Return [X, Y] of the center of cell containing provided text 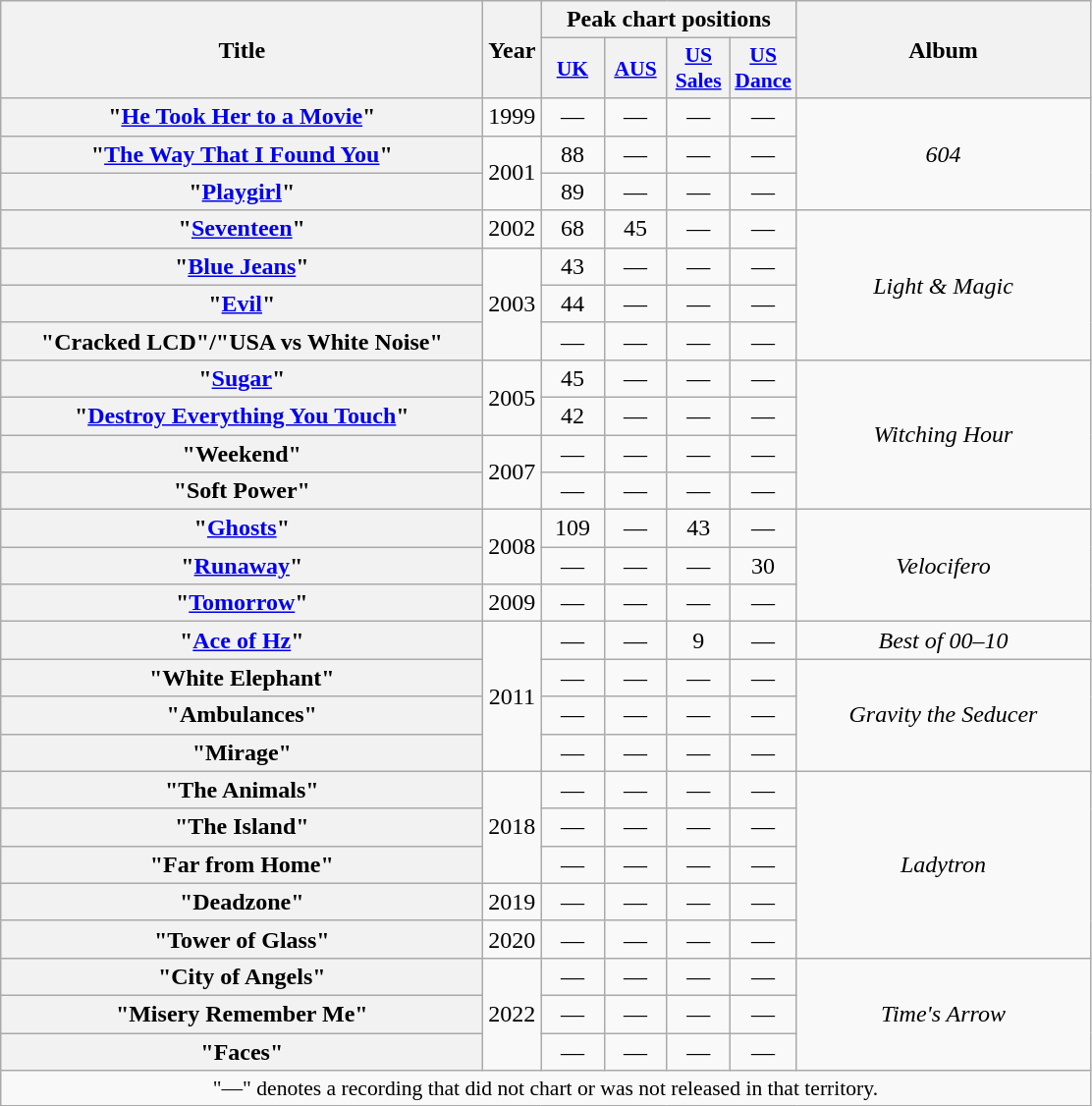
2003 [513, 304]
Ladytron [943, 864]
"—" denotes a recording that did not chart or was not released in that territory. [546, 1088]
2001 [513, 173]
Gravity the Seducer [943, 715]
AUS [635, 69]
"Weekend" [242, 453]
"Tomorrow" [242, 603]
"Destroy Everything You Touch" [242, 415]
44 [573, 304]
"Seventeen" [242, 229]
109 [573, 528]
2019 [513, 902]
"Blue Jeans" [242, 266]
UK [573, 69]
2002 [513, 229]
Album [943, 49]
2011 [513, 696]
"Playgirl" [242, 192]
"Mirage" [242, 752]
Year [513, 49]
604 [943, 154]
"Sugar" [242, 378]
"The Animals" [242, 790]
1999 [513, 117]
"Cracked LCD"/"USA vs White Noise" [242, 341]
"City of Angels" [242, 976]
USSales [698, 69]
2018 [513, 827]
2022 [513, 1014]
9 [698, 640]
"Ambulances" [242, 715]
68 [573, 229]
"He Took Her to a Movie" [242, 117]
"Runaway" [242, 566]
Witching Hour [943, 434]
"Ace of Hz" [242, 640]
Title [242, 49]
2009 [513, 603]
2005 [513, 397]
"Evil" [242, 304]
"The Way That I Found You" [242, 154]
"Tower of Glass" [242, 939]
Time's Arrow [943, 1014]
2008 [513, 547]
USDance [763, 69]
89 [573, 192]
"Deadzone" [242, 902]
Velocifero [943, 566]
"White Elephant" [242, 678]
"The Island" [242, 827]
Light & Magic [943, 285]
42 [573, 415]
"Far from Home" [242, 864]
2020 [513, 939]
"Soft Power" [242, 491]
30 [763, 566]
"Ghosts" [242, 528]
Peak chart positions [669, 20]
"Misery Remember Me" [242, 1014]
2007 [513, 471]
Best of 00–10 [943, 640]
88 [573, 154]
"Faces" [242, 1052]
